Search for the cell housing the specified text and yield its (x, y) center coordinate. 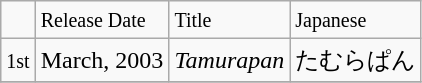
Tamurapan (230, 60)
Title (230, 20)
Japanese (356, 20)
たむらぱん (356, 60)
1st (18, 60)
March, 2003 (102, 60)
Release Date (102, 20)
